Search for the cell housing the specified text and yield its [X, Y] center coordinate. 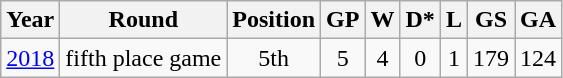
4 [382, 58]
2018 [30, 58]
L [454, 20]
GA [538, 20]
Year [30, 20]
Round [144, 20]
5th [274, 58]
Position [274, 20]
1 [454, 58]
GP [343, 20]
GS [490, 20]
5 [343, 58]
124 [538, 58]
fifth place game [144, 58]
D* [420, 20]
0 [420, 58]
W [382, 20]
179 [490, 58]
